Locate the cell with the specified text and output its [X, Y] center coordinate. 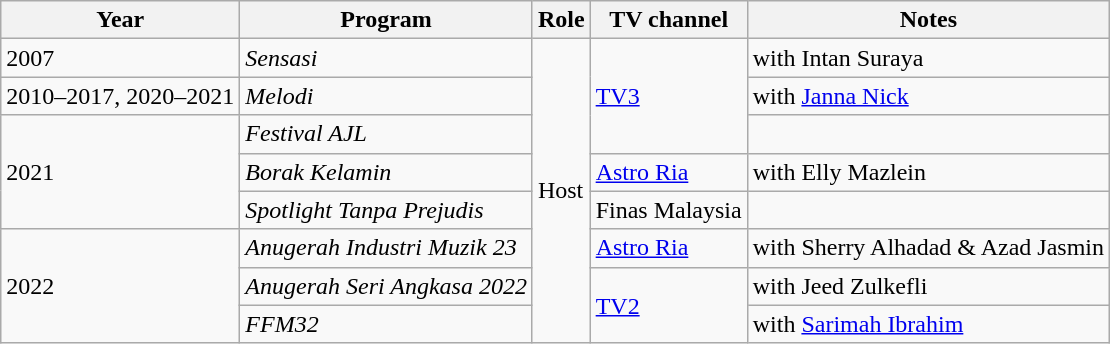
TV channel [668, 20]
Festival AJL [386, 134]
Anugerah Industri Muzik 23 [386, 248]
Notes [928, 20]
TV2 [668, 305]
Anugerah Seri Angkasa 2022 [386, 286]
with Intan Suraya [928, 58]
2021 [120, 172]
Spotlight Tanpa Prejudis [386, 210]
Program [386, 20]
Year [120, 20]
with Sherry Alhadad & Azad Jasmin [928, 248]
Role [561, 20]
FFM32 [386, 324]
with Janna Nick [928, 96]
TV3 [668, 96]
with Elly Mazlein [928, 172]
Host [561, 191]
2010–2017, 2020–2021 [120, 96]
2007 [120, 58]
Borak Kelamin [386, 172]
Melodi [386, 96]
Finas Malaysia [668, 210]
Sensasi [386, 58]
with Sarimah Ibrahim [928, 324]
2022 [120, 286]
with Jeed Zulkefli [928, 286]
